From the cell containing the given text, extract its center point as [X, Y] coordinate. 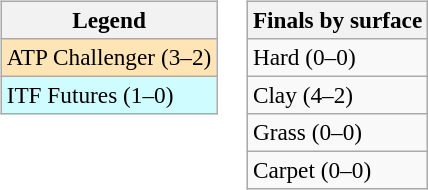
Finals by surface [337, 20]
Clay (4–2) [337, 95]
Hard (0–0) [337, 57]
ITF Futures (1–0) [108, 95]
ATP Challenger (3–2) [108, 57]
Grass (0–0) [337, 133]
Carpet (0–0) [337, 171]
Legend [108, 20]
